For the text-containing cell, return its midpoint in (X, Y) coordinate format. 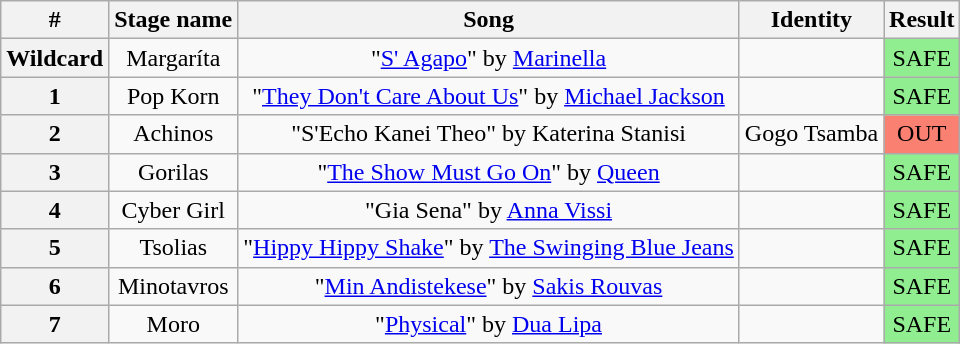
Gogo Tsamba (811, 134)
1 (55, 96)
"Physical" by Dua Lipa (489, 324)
"Hippy Hippy Shake" by The Swinging Blue Jeans (489, 248)
Wildcard (55, 58)
Achinos (174, 134)
Cyber Girl (174, 210)
"Min Andistekese" by Sakis Rouvas (489, 286)
"S' Agapo" by Marinella (489, 58)
"S'Echo Kanei Theo" by Katerina Stanisi (489, 134)
Result (922, 20)
2 (55, 134)
Stage name (174, 20)
7 (55, 324)
Pop Korn (174, 96)
4 (55, 210)
Margaríta (174, 58)
"The Show Must Go On" by Queen (489, 172)
Identity (811, 20)
Song (489, 20)
"They Don't Care About Us" by Michael Jackson (489, 96)
Tsolias (174, 248)
OUT (922, 134)
5 (55, 248)
Gorilas (174, 172)
Moro (174, 324)
# (55, 20)
"Gia Sena" by Anna Vissi (489, 210)
3 (55, 172)
6 (55, 286)
Minotavros (174, 286)
